From the cell containing the given text, extract its center point as [x, y] coordinate. 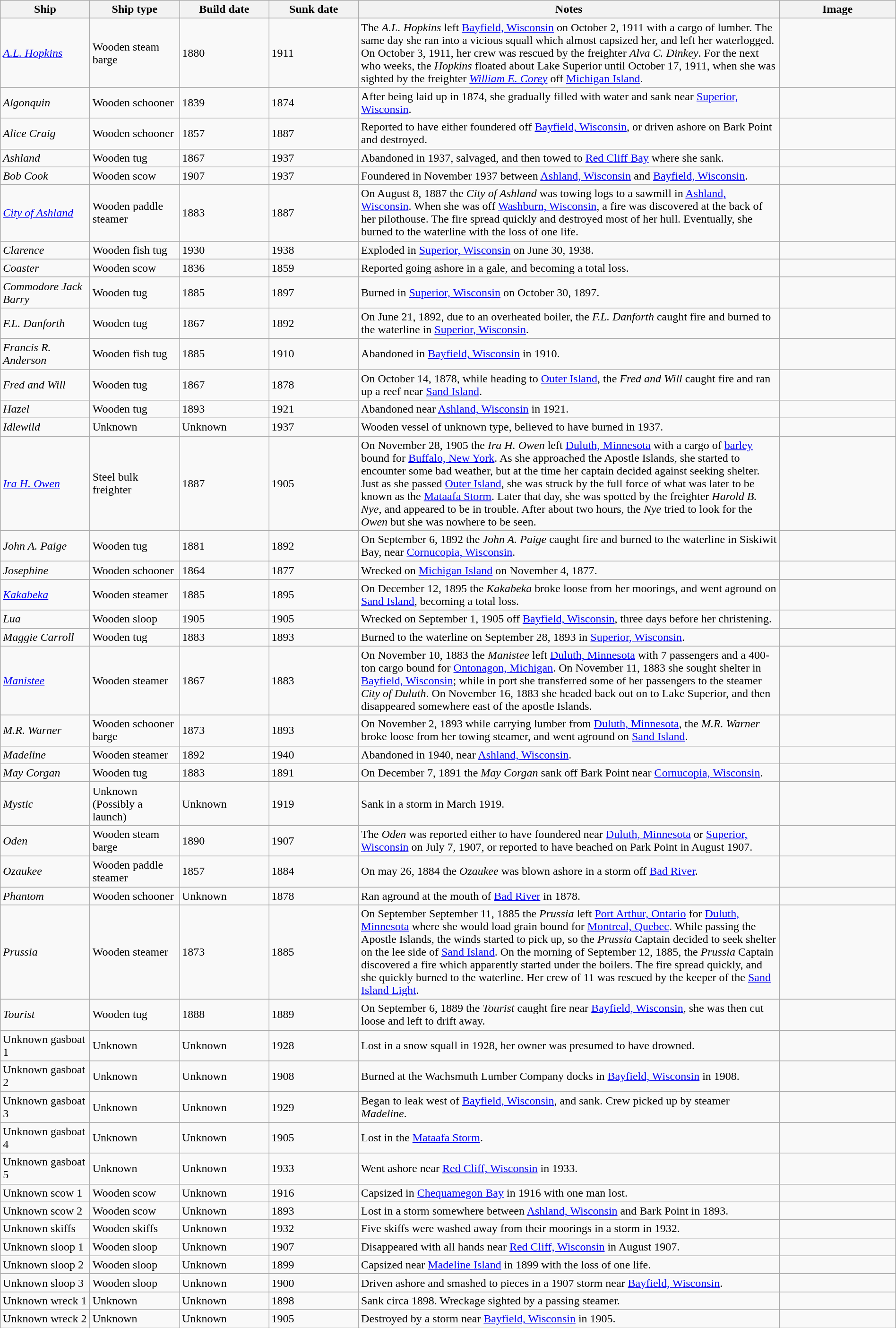
Clarence [45, 250]
1916 [314, 1193]
Driven ashore and smashed to pieces in a 1907 storm near Bayfield, Wisconsin. [569, 1283]
Madeline [45, 755]
Build date [224, 9]
Lua [45, 619]
On September 6, 1892 the John A. Paige caught fire and burned to the waterline in Siskiwit Bay, near Cornucopia, Wisconsin. [569, 546]
Went ashore near Red Cliff, Wisconsin in 1933. [569, 1168]
Unknown wreck 1 [45, 1301]
Francis R. Anderson [45, 354]
1897 [314, 292]
Wooden skiffs [134, 1229]
1932 [314, 1229]
Unknown skiffs [45, 1229]
F.L. Danforth [45, 323]
A.L. Hopkins [45, 53]
1908 [314, 1077]
Steel bulk freighter [134, 483]
Disappeared with all hands near Red Cliff, Wisconsin in August 1907. [569, 1247]
1891 [314, 773]
Reported going ashore in a gale, and becoming a total loss. [569, 268]
Sank in a storm in March 1919. [569, 803]
Unknown gasboat 5 [45, 1168]
1930 [224, 250]
1895 [314, 595]
1888 [224, 1015]
Phantom [45, 896]
Mystic [45, 803]
Burned in Superior, Wisconsin on October 30, 1897. [569, 292]
Burned at the Wachsmuth Lumber Company docks in Bayfield, Wisconsin in 1908. [569, 1077]
Ashland [45, 158]
Exploded in Superior, Wisconsin on June 30, 1938. [569, 250]
Unknown gasboat 1 [45, 1045]
Lost in a storm somewhere between Ashland, Wisconsin and Bark Point in 1893. [569, 1211]
1929 [314, 1107]
Wooden schooner barge [134, 731]
Unknown scow 2 [45, 1211]
Capsized in Chequamegon Bay in 1916 with one man lost. [569, 1193]
Abandoned in 1937, salvaged, and then towed to Red Cliff Bay where she sank. [569, 158]
1859 [314, 268]
Manistee [45, 681]
Burned to the waterline on September 28, 1893 in Superior, Wisconsin. [569, 637]
Unknown sloop 3 [45, 1283]
Unknown scow 1 [45, 1193]
1933 [314, 1168]
1864 [224, 570]
Wrecked on September 1, 1905 off Bayfield, Wisconsin, three days before her christening. [569, 619]
Idlewild [45, 427]
Wrecked on Michigan Island on November 4, 1877. [569, 570]
Abandoned in Bayfield, Wisconsin in 1910. [569, 354]
1877 [314, 570]
On may 26, 1884 the Ozaukee was blown ashore in a storm off Bad River. [569, 871]
Lost in a snow squall in 1928, her owner was presumed to have drowned. [569, 1045]
On December 7, 1891 the May Corgan sank off Bark Point near Cornucopia, Wisconsin. [569, 773]
Notes [569, 9]
Unknown sloop 2 [45, 1265]
Bob Cook [45, 176]
1839 [224, 103]
1890 [224, 840]
John A. Paige [45, 546]
Ship [45, 9]
1921 [314, 409]
City of Ashland [45, 213]
Unknown gasboat 4 [45, 1138]
1880 [224, 53]
1940 [314, 755]
1836 [224, 268]
Ozaukee [45, 871]
Josephine [45, 570]
Ira H. Owen [45, 483]
Abandoned near Ashland, Wisconsin in 1921. [569, 409]
Kakabeka [45, 595]
1928 [314, 1045]
On September 6, 1889 the Tourist caught fire near Bayfield, Wisconsin, she was then cut loose and left to drift away. [569, 1015]
1889 [314, 1015]
Maggie Carroll [45, 637]
Commodore Jack Barry [45, 292]
1910 [314, 354]
1874 [314, 103]
Ship type [134, 9]
1899 [314, 1265]
Unknown wreck 2 [45, 1319]
M.R. Warner [45, 731]
1884 [314, 871]
Sank circa 1898. Wreckage sighted by a passing steamer. [569, 1301]
1911 [314, 53]
1919 [314, 803]
1881 [224, 546]
1900 [314, 1283]
On December 12, 1895 the Kakabeka broke loose from her moorings, and went aground on Sand Island, becoming a total loss. [569, 595]
Sunk date [314, 9]
Coaster [45, 268]
Algonquin [45, 103]
Foundered in November 1937 between Ashland, Wisconsin and Bayfield, Wisconsin. [569, 176]
Prussia [45, 952]
Destroyed by a storm near Bayfield, Wisconsin in 1905. [569, 1319]
Unknown gasboat 3 [45, 1107]
Unknown gasboat 2 [45, 1077]
Capsized near Madeline Island in 1899 with the loss of one life. [569, 1265]
Fred and Will [45, 385]
Began to leak west of Bayfield, Wisconsin, and sank. Crew picked up by steamer Madeline. [569, 1107]
1898 [314, 1301]
On June 21, 1892, due to an overheated boiler, the F.L. Danforth caught fire and burned to the waterline in Superior, Wisconsin. [569, 323]
Alice Craig [45, 133]
Image [837, 9]
May Corgan [45, 773]
Wooden vessel of unknown type, believed to have burned in 1937. [569, 427]
Unknown (Possibly a launch) [134, 803]
1938 [314, 250]
After being laid up in 1874, she gradually filled with water and sank near Superior, Wisconsin. [569, 103]
Hazel [45, 409]
Ran aground at the mouth of Bad River in 1878. [569, 896]
Abandoned in 1940, near Ashland, Wisconsin. [569, 755]
Lost in the Mataafa Storm. [569, 1138]
On October 14, 1878, while heading to Outer Island, the Fred and Will caught fire and ran up a reef near Sand Island. [569, 385]
Reported to have either foundered off Bayfield, Wisconsin, or driven ashore on Bark Point and destroyed. [569, 133]
Five skiffs were washed away from their moorings in a storm in 1932. [569, 1229]
Oden [45, 840]
Unknown sloop 1 [45, 1247]
Tourist [45, 1015]
